From the cell containing the given text, extract its center point as [X, Y] coordinate. 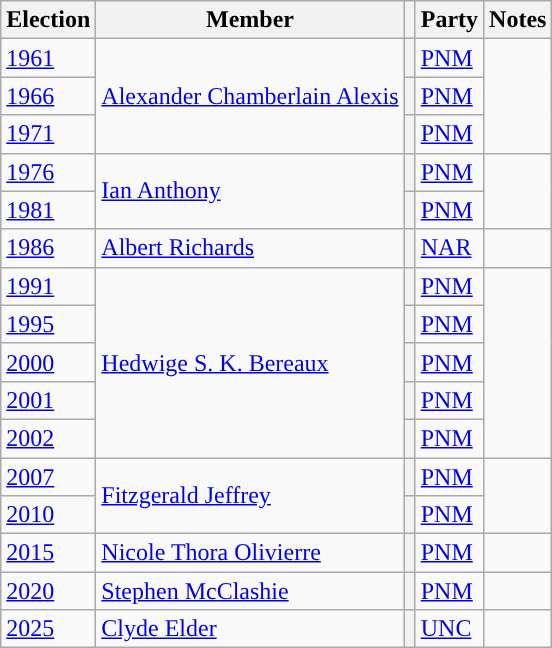
Member [250, 20]
Nicole Thora Olivierre [250, 553]
1966 [48, 96]
2025 [48, 629]
2000 [48, 362]
1961 [48, 58]
Notes [518, 20]
2020 [48, 591]
Party [449, 20]
1986 [48, 248]
2015 [48, 553]
Fitzgerald Jeffrey [250, 496]
2010 [48, 515]
Albert Richards [250, 248]
Election [48, 20]
2002 [48, 438]
Stephen McClashie [250, 591]
UNC [449, 629]
1976 [48, 172]
1971 [48, 134]
1991 [48, 286]
1995 [48, 324]
NAR [449, 248]
2001 [48, 400]
Ian Anthony [250, 191]
1981 [48, 210]
Hedwige S. K. Bereaux [250, 362]
Alexander Chamberlain Alexis [250, 96]
2007 [48, 477]
Clyde Elder [250, 629]
